From the cell containing the given text, extract its center point as [X, Y] coordinate. 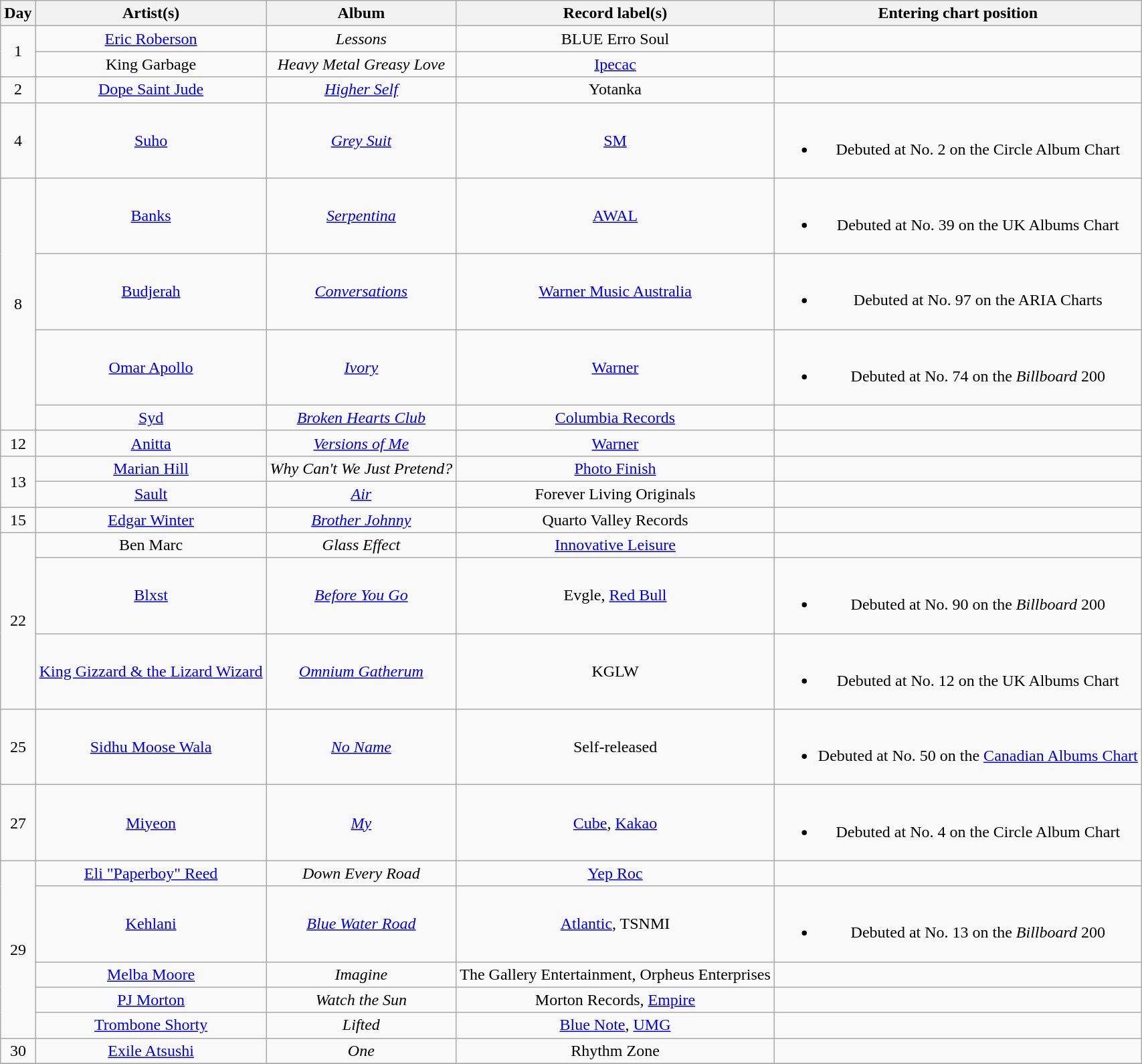
Debuted at No. 50 on the Canadian Albums Chart [958, 747]
Conversations [361, 292]
Why Can't We Just Pretend? [361, 468]
One [361, 1051]
Atlantic, TSNMI [615, 923]
The Gallery Entertainment, Orpheus Enterprises [615, 974]
Lessons [361, 39]
Miyeon [151, 823]
Yep Roc [615, 873]
Grey Suit [361, 141]
SM [615, 141]
Banks [151, 215]
Ivory [361, 367]
Blue Note, UMG [615, 1025]
Debuted at No. 2 on the Circle Album Chart [958, 141]
No Name [361, 747]
Debuted at No. 13 on the Billboard 200 [958, 923]
Debuted at No. 4 on the Circle Album Chart [958, 823]
4 [18, 141]
Debuted at No. 39 on the UK Albums Chart [958, 215]
Quarto Valley Records [615, 520]
12 [18, 443]
29 [18, 949]
Lifted [361, 1025]
15 [18, 520]
1 [18, 52]
Morton Records, Empire [615, 1000]
Artist(s) [151, 13]
KGLW [615, 672]
Album [361, 13]
Entering chart position [958, 13]
Blxst [151, 596]
Kehlani [151, 923]
Trombone Shorty [151, 1025]
Innovative Leisure [615, 545]
Self-released [615, 747]
Watch the Sun [361, 1000]
Budjerah [151, 292]
30 [18, 1051]
Eli "Paperboy" Reed [151, 873]
Cube, Kakao [615, 823]
Omar Apollo [151, 367]
Before You Go [361, 596]
Marian Hill [151, 468]
Debuted at No. 74 on the Billboard 200 [958, 367]
Heavy Metal Greasy Love [361, 64]
Brother Johnny [361, 520]
Eric Roberson [151, 39]
Syd [151, 418]
Down Every Road [361, 873]
King Gizzard & the Lizard Wizard [151, 672]
Yotanka [615, 90]
Air [361, 494]
Broken Hearts Club [361, 418]
Imagine [361, 974]
Omnium Gatherum [361, 672]
Columbia Records [615, 418]
Ben Marc [151, 545]
27 [18, 823]
Suho [151, 141]
Sault [151, 494]
13 [18, 481]
Day [18, 13]
Anitta [151, 443]
Debuted at No. 97 on the ARIA Charts [958, 292]
Debuted at No. 90 on the Billboard 200 [958, 596]
Glass Effect [361, 545]
My [361, 823]
AWAL [615, 215]
Melba Moore [151, 974]
Edgar Winter [151, 520]
Rhythm Zone [615, 1051]
22 [18, 621]
Evgle, Red Bull [615, 596]
Blue Water Road [361, 923]
Sidhu Moose Wala [151, 747]
PJ Morton [151, 1000]
Ipecac [615, 64]
Forever Living Originals [615, 494]
King Garbage [151, 64]
Versions of Me [361, 443]
Photo Finish [615, 468]
Serpentina [361, 215]
Exile Atsushi [151, 1051]
Dope Saint Jude [151, 90]
Warner Music Australia [615, 292]
2 [18, 90]
25 [18, 747]
8 [18, 304]
Record label(s) [615, 13]
Higher Self [361, 90]
BLUE Erro Soul [615, 39]
Debuted at No. 12 on the UK Albums Chart [958, 672]
